Provide the [X, Y] coordinate of the cell's center where the given text is located.  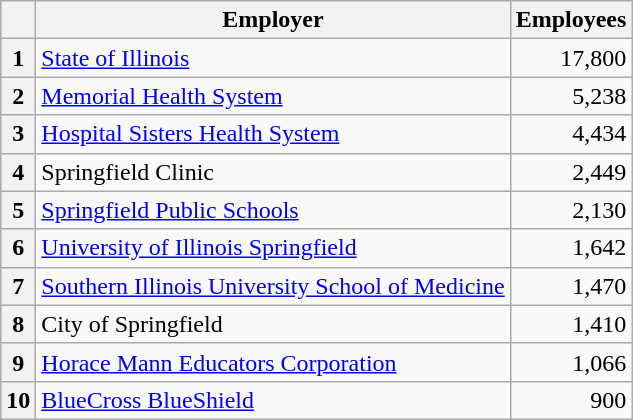
Springfield Clinic [273, 172]
5 [18, 210]
8 [18, 324]
1,066 [571, 362]
17,800 [571, 58]
Southern Illinois University School of Medicine [273, 286]
7 [18, 286]
2,449 [571, 172]
Hospital Sisters Health System [273, 134]
3 [18, 134]
Employees [571, 20]
1,410 [571, 324]
1,470 [571, 286]
Horace Mann Educators Corporation [273, 362]
University of Illinois Springfield [273, 248]
Springfield Public Schools [273, 210]
9 [18, 362]
City of Springfield [273, 324]
State of Illinois [273, 58]
4 [18, 172]
2,130 [571, 210]
4,434 [571, 134]
1 [18, 58]
BlueCross BlueShield [273, 400]
2 [18, 96]
5,238 [571, 96]
1,642 [571, 248]
Employer [273, 20]
10 [18, 400]
Memorial Health System [273, 96]
6 [18, 248]
900 [571, 400]
